Extract the [X, Y] coordinate from the center of the cell holding the provided text.  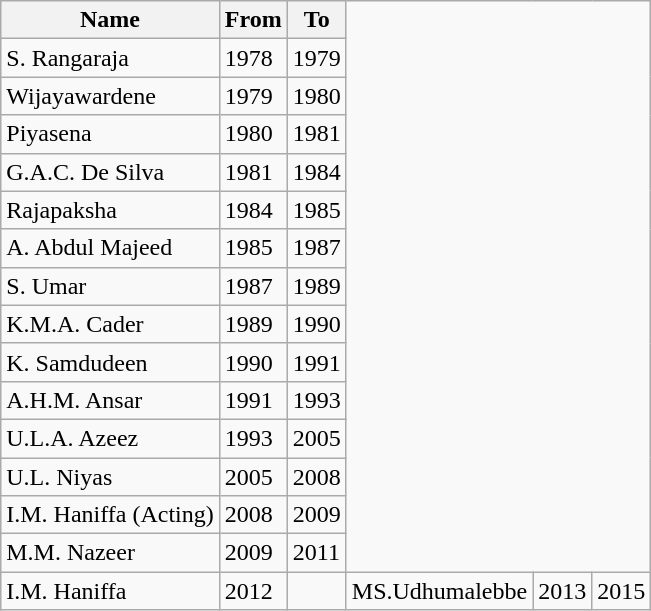
2011 [316, 553]
Piyasena [110, 134]
2013 [562, 591]
A. Abdul Majeed [110, 248]
G.A.C. De Silva [110, 172]
From [253, 20]
I.M. Haniffa [110, 591]
Wijayawardene [110, 96]
M.M. Nazeer [110, 553]
2012 [253, 591]
2015 [622, 591]
Rajapaksha [110, 210]
I.M. Haniffa (Acting) [110, 515]
U.L. Niyas [110, 477]
U.L.A. Azeez [110, 438]
Name [110, 20]
A.H.M. Ansar [110, 400]
S. Umar [110, 286]
MS.Udhumalebbe [439, 591]
To [316, 20]
1978 [253, 58]
K.M.A. Cader [110, 324]
K. Samdudeen [110, 362]
S. Rangaraja [110, 58]
